Return the (X, Y) coordinate for the center point of the cell that contains the specified text.  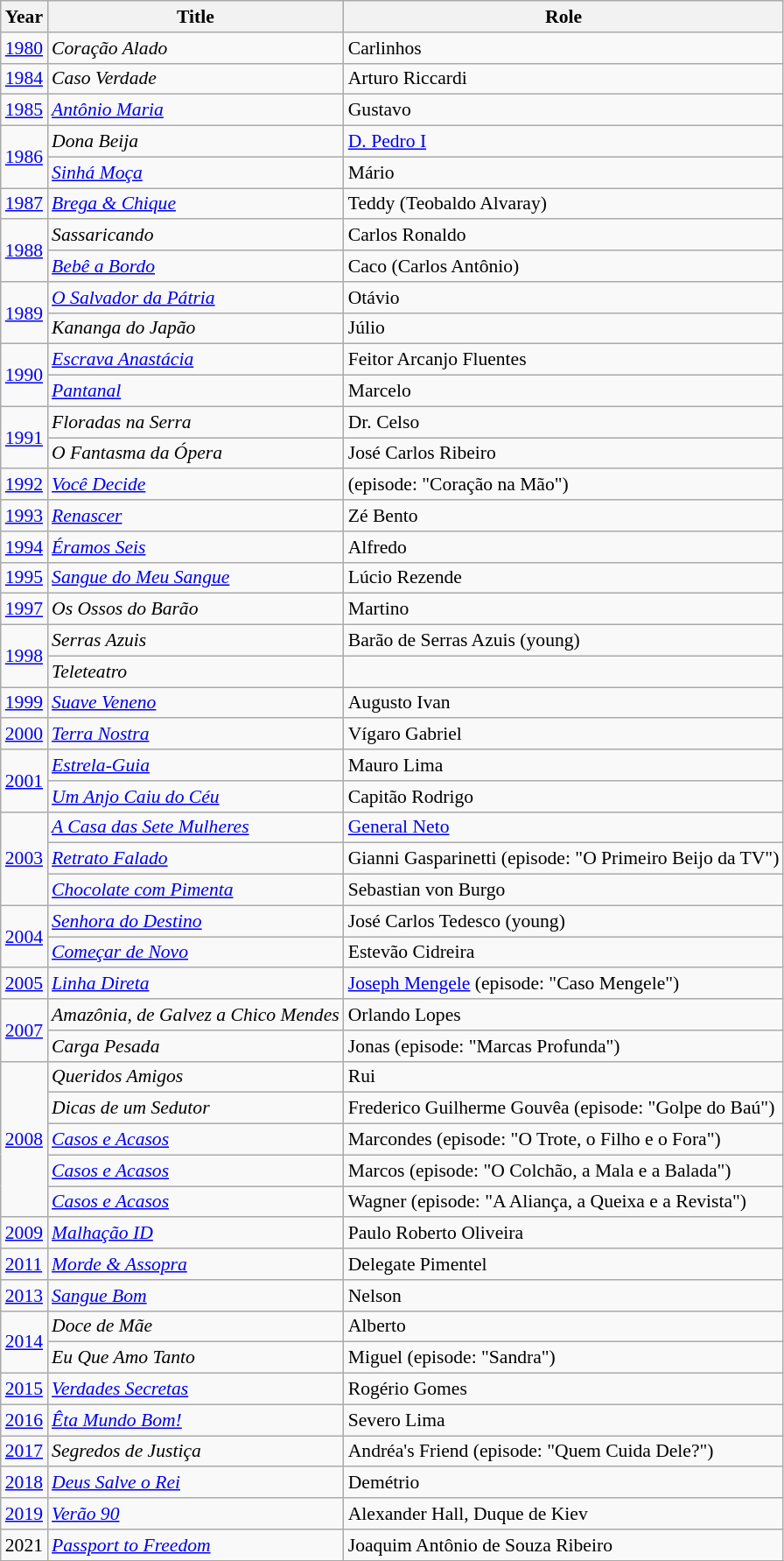
Júlio (563, 328)
Sassaricando (196, 236)
1991 (24, 438)
Éramos Seis (196, 547)
Coração Alado (196, 48)
2017 (24, 1452)
Bebê a Bordo (196, 266)
1999 (24, 703)
Queridos Amigos (196, 1077)
Teleteatro (196, 672)
1980 (24, 48)
1987 (24, 204)
Antônio Maria (196, 110)
Retrato Falado (196, 859)
Rui (563, 1077)
2009 (24, 1234)
José Carlos Tedesco (young) (563, 921)
Delegate Pimentel (563, 1264)
Barão de Serras Azuis (young) (563, 641)
Carga Pesada (196, 1046)
Malhação ID (196, 1234)
Eu Que Amo Tanto (196, 1358)
Carlinhos (563, 48)
2021 (24, 1545)
Escrava Anastácia (196, 360)
D. Pedro I (563, 142)
2000 (24, 735)
Zé Bento (563, 516)
O Fantasma da Ópera (196, 454)
Wagner (episode: "A Aliança, a Queixa e a Revista") (563, 1202)
Vígaro Gabriel (563, 735)
Deus Salve o Rei (196, 1483)
Verdades Secretas (196, 1389)
1993 (24, 516)
Passport to Freedom (196, 1545)
Renascer (196, 516)
Amazônia, de Galvez a Chico Mendes (196, 1015)
1989 (24, 313)
Doce de Mãe (196, 1326)
Nelson (563, 1296)
1998 (24, 657)
Serras Azuis (196, 641)
Arturo Riccardi (563, 79)
2018 (24, 1483)
Marcos (episode: "O Colchão, a Mala e a Balada") (563, 1171)
Miguel (episode: "Sandra") (563, 1358)
1984 (24, 79)
Caso Verdade (196, 79)
Você Decide (196, 485)
Joseph Mengele (episode: "Caso Mengele") (563, 984)
Começar de Novo (196, 953)
Feitor Arcanjo Fluentes (563, 360)
Alexander Hall, Duque de Kiev (563, 1514)
Gianni Gasparinetti (episode: "O Primeiro Beijo da TV") (563, 859)
Severo Lima (563, 1420)
Morde & Assopra (196, 1264)
1992 (24, 485)
Otávio (563, 298)
Lúcio Rezende (563, 578)
Frederico Guilherme Gouvêa (episode: "Golpe do Baú") (563, 1108)
Sinhá Moça (196, 172)
Dr. Celso (563, 422)
2011 (24, 1264)
Êta Mundo Bom! (196, 1420)
1997 (24, 609)
1995 (24, 578)
Year (24, 17)
Linha Direta (196, 984)
Martino (563, 609)
Augusto Ivan (563, 703)
Kananga do Japão (196, 328)
Suave Veneno (196, 703)
Floradas na Serra (196, 422)
2014 (24, 1341)
2005 (24, 984)
Um Anjo Caiu do Céu (196, 797)
Sangue do Meu Sangue (196, 578)
Caco (Carlos Antônio) (563, 266)
Chocolate com Pimenta (196, 890)
Marcondes (episode: "O Trote, o Filho e o Fora") (563, 1140)
O Salvador da Pátria (196, 298)
2019 (24, 1514)
Gustavo (563, 110)
Role (563, 17)
2013 (24, 1296)
Os Ossos do Barão (196, 609)
Senhora do Destino (196, 921)
1994 (24, 547)
Terra Nostra (196, 735)
Alberto (563, 1326)
Segredos de Justiça (196, 1452)
Andréa's Friend (episode: "Quem Cuida Dele?") (563, 1452)
2001 (24, 781)
Mário (563, 172)
Carlos Ronaldo (563, 236)
Marcelo (563, 391)
Capitão Rodrigo (563, 797)
General Neto (563, 827)
Estrela-Guia (196, 765)
Mauro Lima (563, 765)
José Carlos Ribeiro (563, 454)
Brega & Chique (196, 204)
Alfredo (563, 547)
Dicas de um Sedutor (196, 1108)
2015 (24, 1389)
Joaquim Antônio de Souza Ribeiro (563, 1545)
2003 (24, 858)
2004 (24, 937)
A Casa das Sete Mulheres (196, 827)
1988 (24, 250)
Jonas (episode: "Marcas Profunda") (563, 1046)
Sangue Bom (196, 1296)
2008 (24, 1139)
1990 (24, 375)
2007 (24, 1030)
Demétrio (563, 1483)
Title (196, 17)
Sebastian von Burgo (563, 890)
Teddy (Teobaldo Alvaray) (563, 204)
1985 (24, 110)
Paulo Roberto Oliveira (563, 1234)
Estevão Cidreira (563, 953)
2016 (24, 1420)
Verão 90 (196, 1514)
Dona Beija (196, 142)
1986 (24, 158)
(episode: "Coração na Mão") (563, 485)
Rogério Gomes (563, 1389)
Pantanal (196, 391)
Orlando Lopes (563, 1015)
